Scan for the cell matching the given text and deliver its (x, y) coordinate at center. 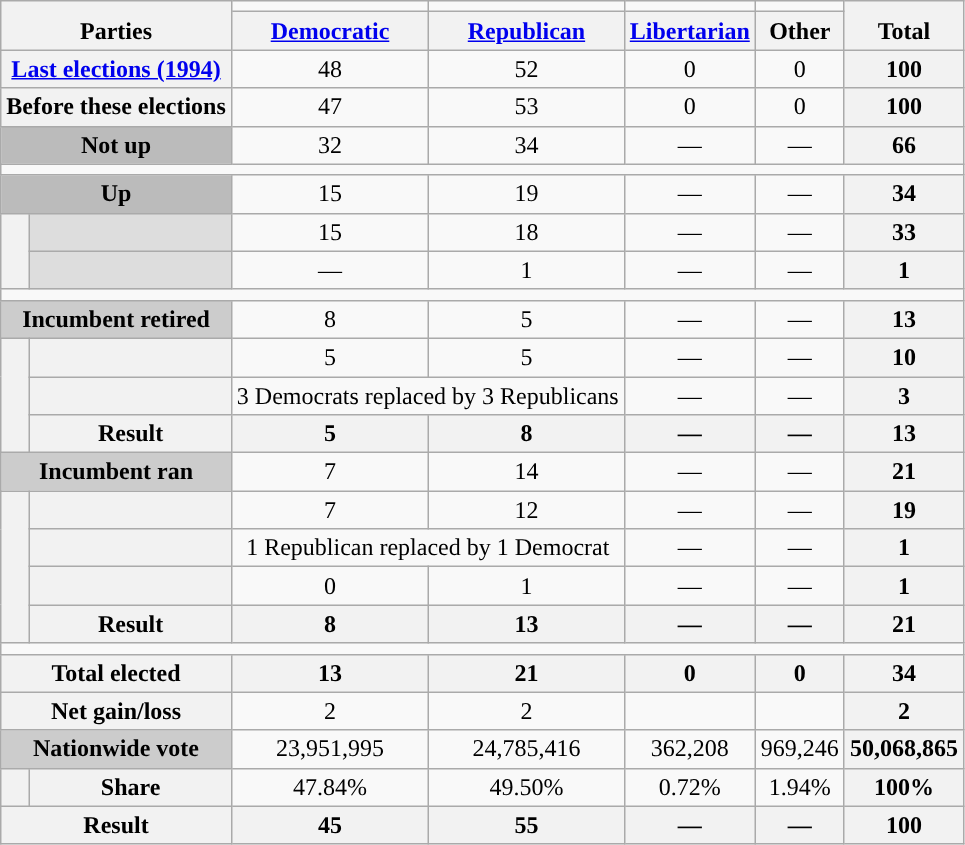
14 (527, 472)
Share (130, 787)
3 (904, 395)
Other (800, 31)
Parties (116, 26)
Nationwide vote (116, 749)
47.84% (330, 787)
Last elections (1994) (116, 69)
Before these elections (116, 107)
24,785,416 (527, 749)
Democratic (330, 31)
Libertarian (690, 31)
1.94% (800, 787)
10 (904, 357)
3 Democrats replaced by 3 Republicans (428, 395)
66 (904, 145)
49.50% (527, 787)
48 (330, 69)
969,246 (800, 749)
Incumbent ran (116, 472)
47 (330, 107)
Net gain/loss (116, 711)
55 (527, 825)
45 (330, 825)
52 (527, 69)
Total (904, 26)
Up (116, 194)
1 Republican replaced by 1 Democrat (428, 548)
0.72% (690, 787)
33 (904, 232)
50,068,865 (904, 749)
Republican (527, 31)
Total elected (116, 673)
18 (527, 232)
Not up (116, 145)
23,951,995 (330, 749)
100% (904, 787)
12 (527, 510)
Incumbent retired (116, 319)
362,208 (690, 749)
53 (527, 107)
32 (330, 145)
